From the cell containing the given text, extract its center point as [x, y] coordinate. 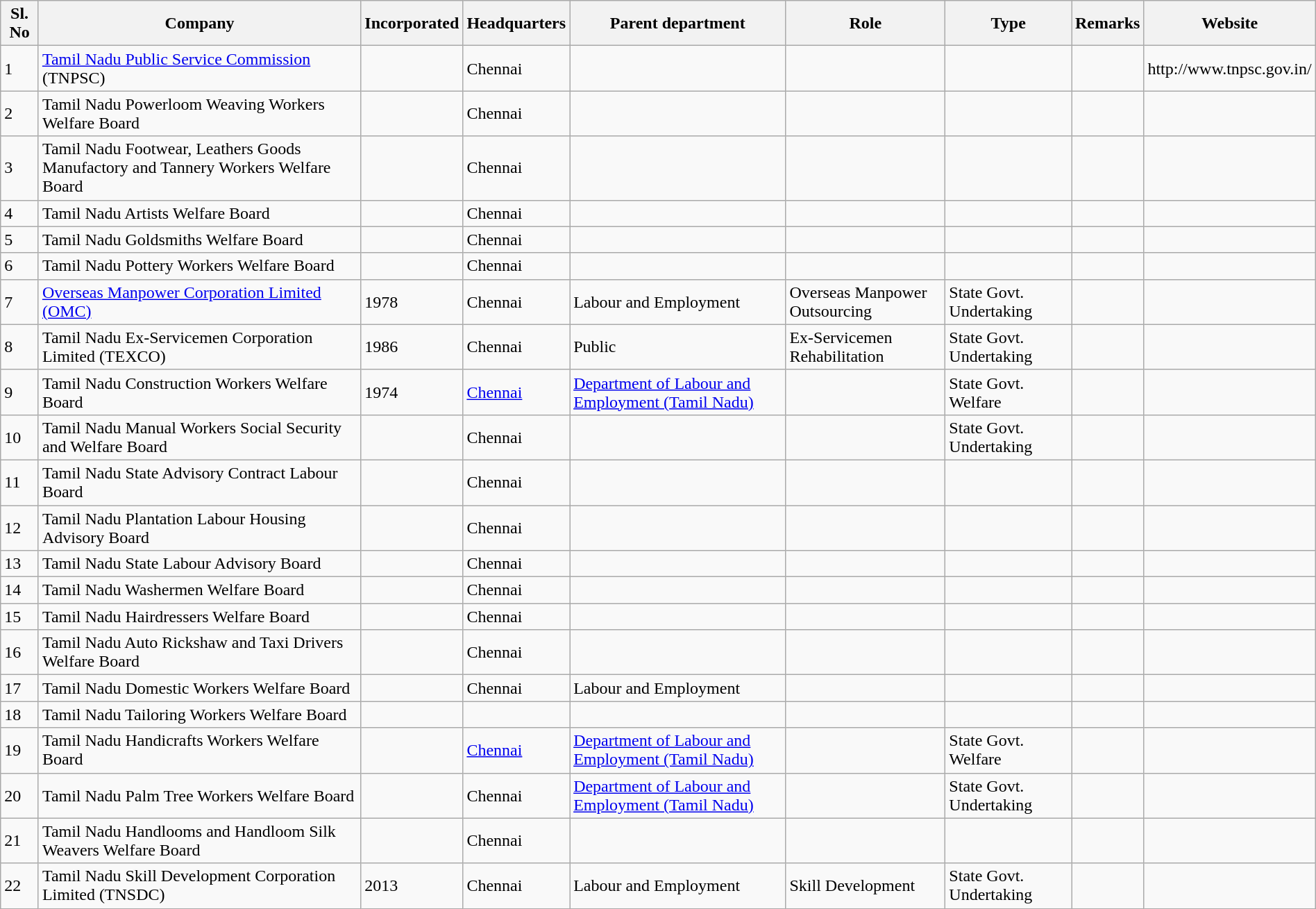
4 [19, 213]
Tamil Nadu Plantation Labour Housing Advisory Board [199, 528]
Tamil Nadu Auto Rickshaw and Taxi Drivers Welfare Board [199, 653]
Headquarters [516, 24]
Parent department [677, 24]
Tamil Nadu State Advisory Contract Labour Board [199, 482]
6 [19, 266]
Overseas Manpower Outsourcing [866, 301]
Tamil Nadu State Labour Advisory Board [199, 564]
Website [1230, 24]
Role [866, 24]
10 [19, 437]
Tamil Nadu Palm Tree Workers Welfare Board [199, 796]
9 [19, 392]
Overseas Manpower Corporation Limited (OMC) [199, 301]
Tamil Nadu Skill Development Corporation Limited (TNSDC) [199, 886]
Tamil Nadu Manual Workers Social Security and Welfare Board [199, 437]
2 [19, 114]
Tamil Nadu Artists Welfare Board [199, 213]
Remarks [1108, 24]
1978 [412, 301]
20 [19, 796]
15 [19, 617]
Tamil Nadu Handlooms and Handloom Silk Weavers Welfare Board [199, 840]
Tamil Nadu Handicrafts Workers Welfare Board [199, 750]
Tamil Nadu Domestic Workers Welfare Board [199, 688]
18 [19, 715]
Tamil Nadu Ex-Servicemen Corporation Limited (TEXCO) [199, 347]
21 [19, 840]
14 [19, 590]
Company [199, 24]
1986 [412, 347]
Tamil Nadu Footwear, Leathers Goods Manufactory and Tannery Workers Welfare Board [199, 168]
Type [1009, 24]
19 [19, 750]
13 [19, 564]
Incorporated [412, 24]
Public [677, 347]
5 [19, 240]
12 [19, 528]
3 [19, 168]
1974 [412, 392]
Tamil Nadu Public Service Commission (TNPSC) [199, 68]
Tamil Nadu Tailoring Workers Welfare Board [199, 715]
Ex-Servicemen Rehabilitation [866, 347]
Tamil Nadu Hairdressers Welfare Board [199, 617]
17 [19, 688]
Tamil Nadu Goldsmiths Welfare Board [199, 240]
Tamil Nadu Powerloom Weaving Workers Welfare Board [199, 114]
11 [19, 482]
16 [19, 653]
8 [19, 347]
Tamil Nadu Pottery Workers Welfare Board [199, 266]
http://www.tnpsc.gov.in/ [1230, 68]
Tamil Nadu Construction Workers Welfare Board [199, 392]
Tamil Nadu Washermen Welfare Board [199, 590]
Sl. No [19, 24]
Skill Development [866, 886]
2013 [412, 886]
22 [19, 886]
7 [19, 301]
1 [19, 68]
